Return the [x, y] coordinate for the center point of the cell that contains the specified text.  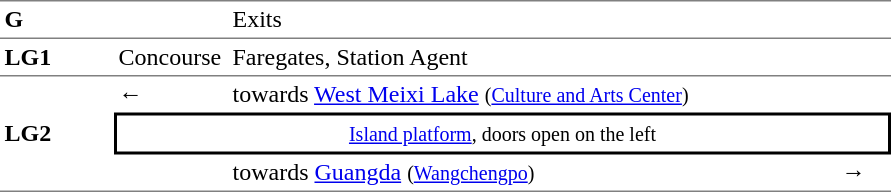
towards West Meixi Lake (Culture and Arts Center) [532, 94]
G [57, 20]
LG2 [57, 134]
Faregates, Station Agent [532, 58]
Island platform, doors open on the left [502, 133]
Concourse [171, 58]
Exits [532, 20]
towards Guangda (Wangchengpo) [532, 173]
← [171, 94]
LG1 [57, 58]
→ [864, 173]
